Identify which cell holds the provided text, then report its [X, Y] central coordinate. 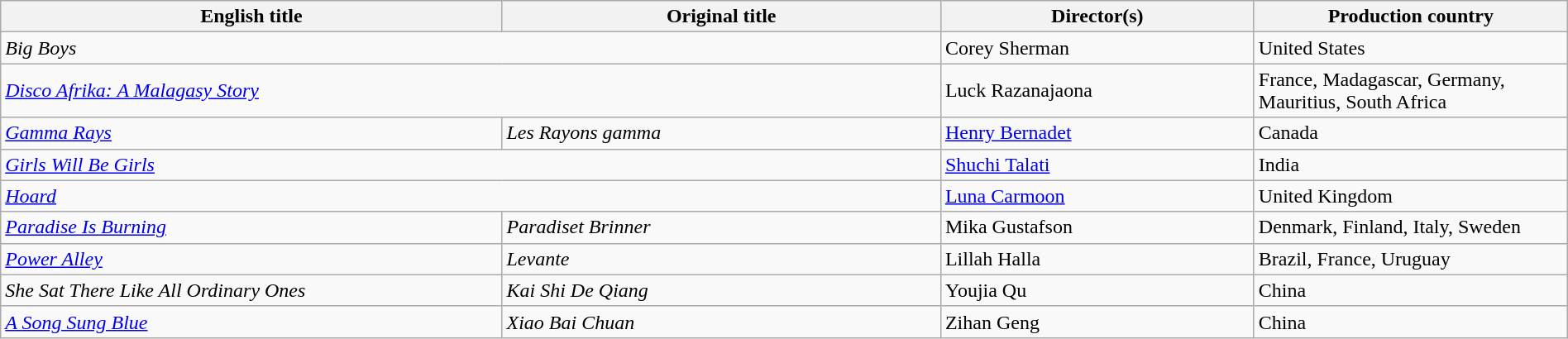
Luck Razanajaona [1097, 91]
Girls Will Be Girls [471, 165]
Hoard [471, 196]
Paradiset Brinner [721, 227]
English title [251, 17]
India [1411, 165]
A Song Sung Blue [251, 322]
Gamma Rays [251, 133]
Paradise Is Burning [251, 227]
Youjia Qu [1097, 290]
Original title [721, 17]
Les Rayons gamma [721, 133]
Henry Bernadet [1097, 133]
Denmark, Finland, Italy, Sweden [1411, 227]
Kai Shi De Qiang [721, 290]
Corey Sherman [1097, 48]
Levante [721, 259]
Production country [1411, 17]
Zihan Geng [1097, 322]
United States [1411, 48]
Lillah Halla [1097, 259]
Xiao Bai Chuan [721, 322]
Power Alley [251, 259]
Big Boys [471, 48]
She Sat There Like All Ordinary Ones [251, 290]
Shuchi Talati [1097, 165]
Luna Carmoon [1097, 196]
Mika Gustafson [1097, 227]
Brazil, France, Uruguay [1411, 259]
Canada [1411, 133]
France, Madagascar, Germany, Mauritius, South Africa [1411, 91]
United Kingdom [1411, 196]
Disco Afrika: A Malagasy Story [471, 91]
Director(s) [1097, 17]
